Find where the given text appears and provide that cell's center as [X, Y] coordinate. 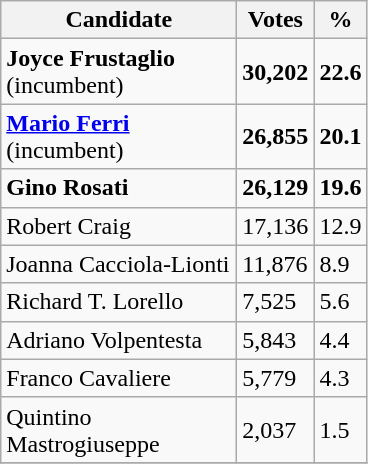
8.9 [340, 264]
% [340, 20]
19.6 [340, 188]
11,876 [276, 264]
Adriano Volpentesta [119, 340]
Franco Cavaliere [119, 378]
26,855 [276, 136]
Quintino Mastrogiuseppe [119, 430]
20.1 [340, 136]
17,136 [276, 226]
5.6 [340, 302]
12.9 [340, 226]
2,037 [276, 430]
Votes [276, 20]
Mario Ferri (incumbent) [119, 136]
26,129 [276, 188]
1.5 [340, 430]
4.3 [340, 378]
30,202 [276, 72]
4.4 [340, 340]
Gino Rosati [119, 188]
Robert Craig [119, 226]
Richard T. Lorello [119, 302]
Joyce Frustaglio (incumbent) [119, 72]
5,843 [276, 340]
22.6 [340, 72]
7,525 [276, 302]
Candidate [119, 20]
Joanna Cacciola-Lionti [119, 264]
5,779 [276, 378]
